Locate the cell with the specified text and output its (X, Y) center coordinate. 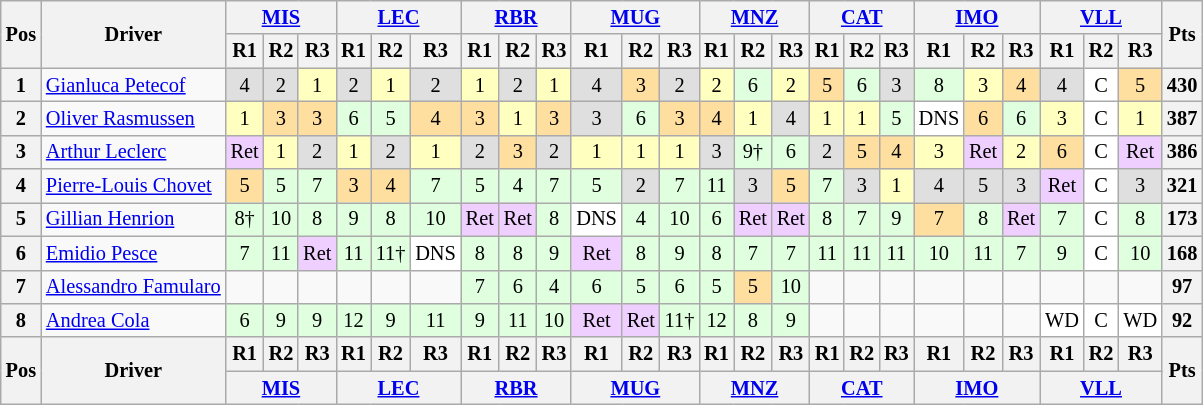
173 (1182, 219)
430 (1182, 85)
Alessandro Famularo (134, 287)
321 (1182, 186)
387 (1182, 118)
Pierre-Louis Chovet (134, 186)
Emidio Pesce (134, 253)
8† (245, 219)
168 (1182, 253)
Gianluca Petecof (134, 85)
Gillian Henrion (134, 219)
Oliver Rasmussen (134, 118)
386 (1182, 152)
Arthur Leclerc (134, 152)
9† (753, 152)
97 (1182, 287)
92 (1182, 320)
Andrea Cola (134, 320)
